Output the (x, y) coordinate of the center of the cell containing the given text.  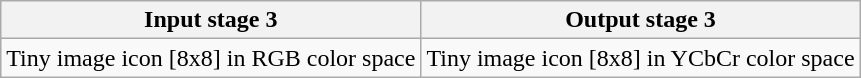
Input stage 3 (211, 20)
Tiny image icon [8x8] in YCbCr color space (640, 58)
Tiny image icon [8x8] in RGB color space (211, 58)
Output stage 3 (640, 20)
